Search for the cell housing the specified text and yield its (x, y) center coordinate. 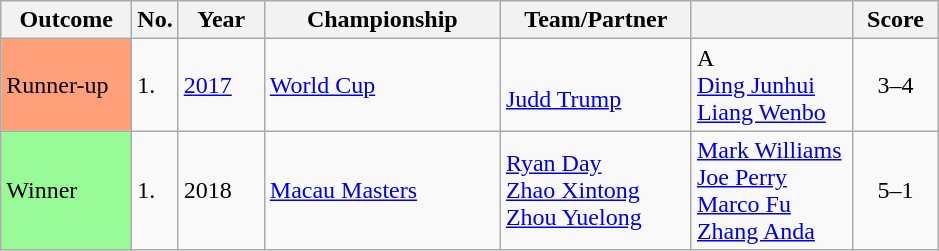
Team/Partner (596, 20)
Mark Williams Joe Perry Marco Fu Zhang Anda (772, 190)
World Cup (382, 85)
Championship (382, 20)
ADing JunhuiLiang Wenbo (772, 85)
Score (895, 20)
Judd Trump (596, 85)
Ryan Day Zhao Xintong Zhou Yuelong (596, 190)
No. (155, 20)
Outcome (66, 20)
5–1 (895, 190)
Macau Masters (382, 190)
Year (221, 20)
2017 (221, 85)
Runner-up (66, 85)
2018 (221, 190)
Winner (66, 190)
3–4 (895, 85)
